Identify which cell holds the provided text, then report its [x, y] central coordinate. 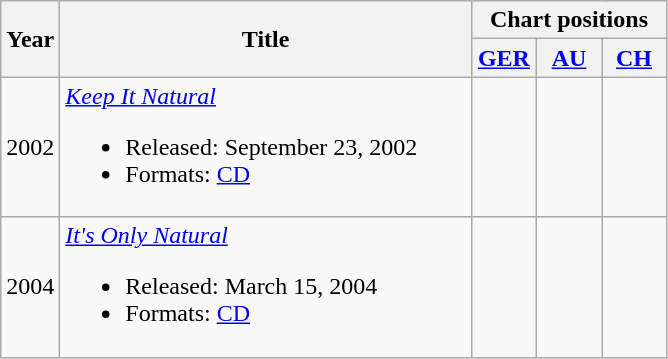
Keep It NaturalReleased: September 23, 2002Formats: CD [266, 147]
CH [634, 58]
Year [30, 39]
Chart positions [568, 20]
2002 [30, 147]
It's Only NaturalReleased: March 15, 2004Formats: CD [266, 287]
AU [568, 58]
2004 [30, 287]
Title [266, 39]
GER [504, 58]
